Detect which cell encompasses the target text, then output its [x, y] center coordinate. 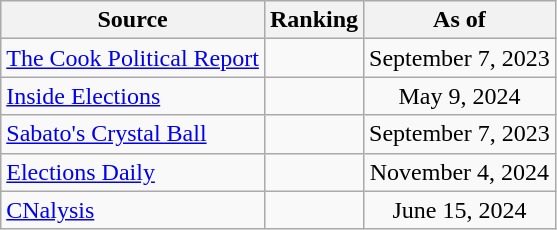
As of [460, 20]
Elections Daily [133, 172]
May 9, 2024 [460, 96]
Source [133, 20]
The Cook Political Report [133, 58]
Inside Elections [133, 96]
Ranking [314, 20]
November 4, 2024 [460, 172]
Sabato's Crystal Ball [133, 134]
CNalysis [133, 210]
June 15, 2024 [460, 210]
